Return the [X, Y] coordinate for the center point of the cell that contains the specified text.  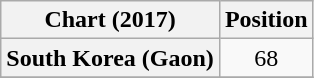
Position [266, 20]
68 [266, 58]
South Korea (Gaon) [110, 58]
Chart (2017) [110, 20]
